Return (X, Y) of the center of cell containing provided text 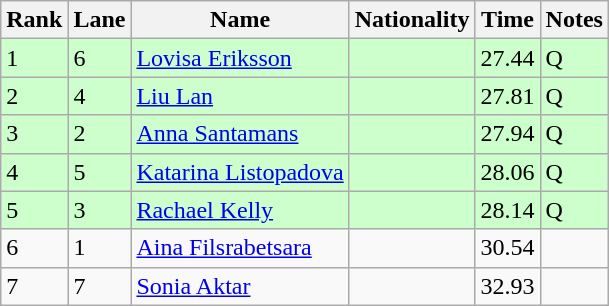
Liu Lan (240, 96)
Rachael Kelly (240, 210)
Katarina Listopadova (240, 172)
28.06 (508, 172)
Lovisa Eriksson (240, 58)
Name (240, 20)
30.54 (508, 248)
Rank (34, 20)
Nationality (412, 20)
27.94 (508, 134)
Time (508, 20)
28.14 (508, 210)
Aina Filsrabetsara (240, 248)
Sonia Aktar (240, 286)
27.44 (508, 58)
Anna Santamans (240, 134)
Notes (574, 20)
Lane (100, 20)
32.93 (508, 286)
27.81 (508, 96)
